Identify which cell holds the provided text, then report its [X, Y] central coordinate. 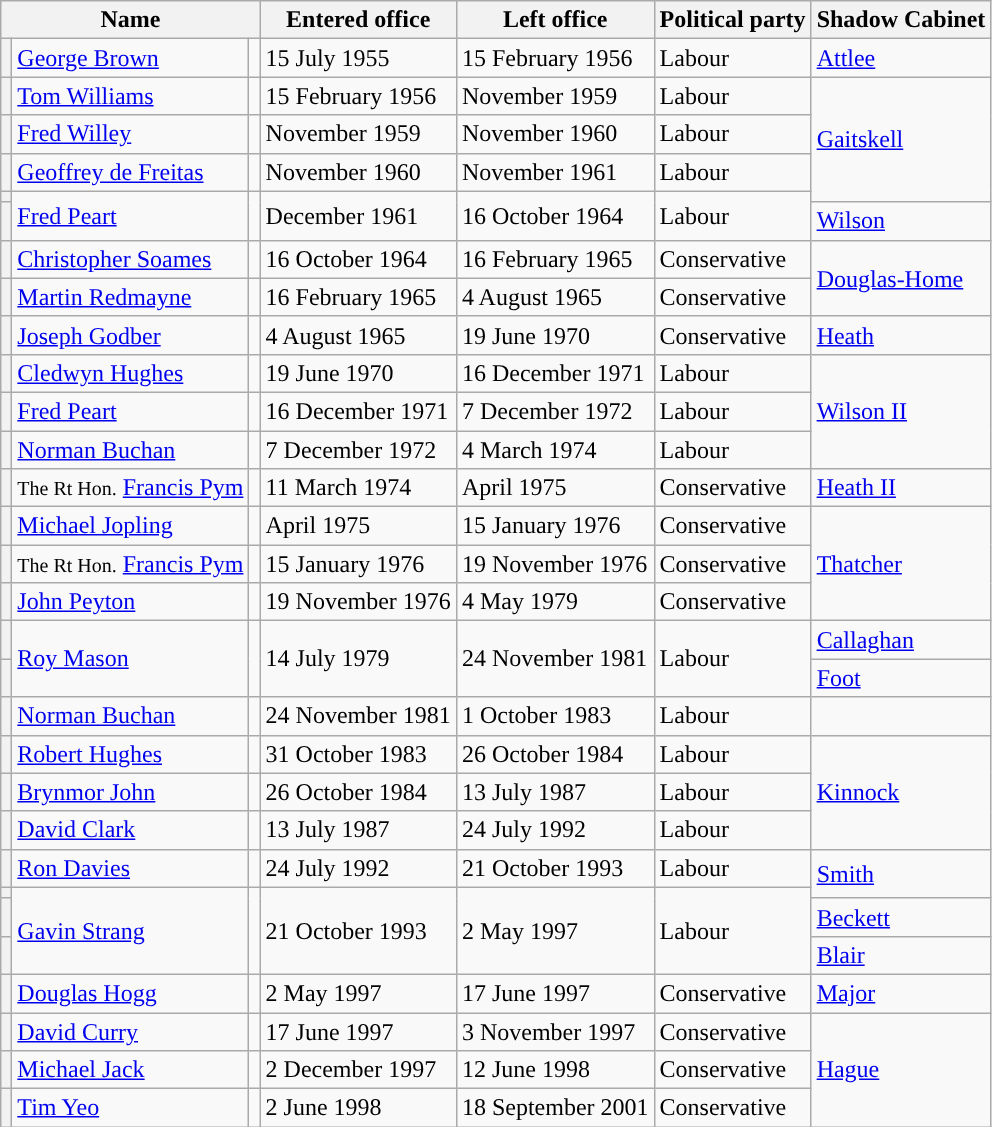
3 November 1997 [555, 1031]
2 June 1998 [358, 1108]
2 December 1997 [358, 1070]
Joseph Godber [130, 335]
Geoffrey de Freitas [130, 172]
Heath [901, 335]
Wilson [901, 221]
14 July 1979 [358, 659]
Thatcher [901, 564]
December 1961 [358, 216]
Foot [901, 678]
Martin Redmayne [130, 297]
Kinnock [901, 792]
John Peyton [130, 602]
Brynmor John [130, 792]
Gaitskell [901, 140]
Cledwyn Hughes [130, 373]
Smith [901, 874]
Callaghan [901, 640]
Attlee [901, 58]
Left office [555, 20]
Ron Davies [130, 868]
Hague [901, 1069]
18 September 2001 [555, 1108]
Fred Willey [130, 134]
Wilson II [901, 411]
Name [130, 20]
Douglas-Home [901, 278]
Tim Yeo [130, 1108]
Political party [732, 20]
Roy Mason [130, 659]
David Curry [130, 1031]
David Clark [130, 830]
31 October 1983 [358, 754]
Beckett [901, 917]
11 March 1974 [358, 488]
Heath II [901, 488]
Douglas Hogg [130, 993]
4 May 1979 [555, 602]
Tom Williams [130, 96]
12 June 1998 [555, 1070]
4 March 1974 [555, 449]
Blair [901, 955]
Major [901, 993]
November 1961 [555, 172]
Christopher Soames [130, 259]
1 October 1983 [555, 716]
George Brown [130, 58]
Shadow Cabinet [901, 20]
Entered office [358, 20]
Gavin Strang [130, 930]
Robert Hughes [130, 754]
Michael Jack [130, 1070]
15 July 1955 [358, 58]
Michael Jopling [130, 526]
